Capture the cell that displays the provided text and extract its [X, Y] central coordinate. 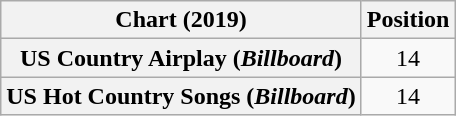
Position [408, 20]
US Hot Country Songs (Billboard) [181, 96]
US Country Airplay (Billboard) [181, 58]
Chart (2019) [181, 20]
